Search for the cell housing the specified text and yield its [X, Y] center coordinate. 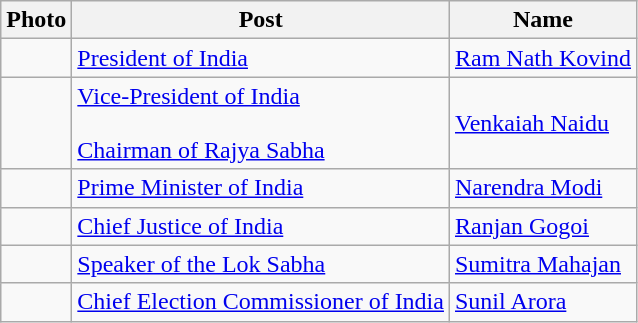
Name [542, 20]
President of India [261, 58]
Chief Justice of India [261, 226]
Chief Election Commissioner of India [261, 302]
Post [261, 20]
Narendra Modi [542, 188]
Sunil Arora [542, 302]
Venkaiah Naidu [542, 123]
Speaker of the Lok Sabha [261, 264]
Prime Minister of India [261, 188]
Vice-President of IndiaChairman of Rajya Sabha [261, 123]
Ram Nath Kovind [542, 58]
Photo [36, 20]
Ranjan Gogoi [542, 226]
Sumitra Mahajan [542, 264]
